Scan for the cell matching the given text and deliver its [x, y] coordinate at center. 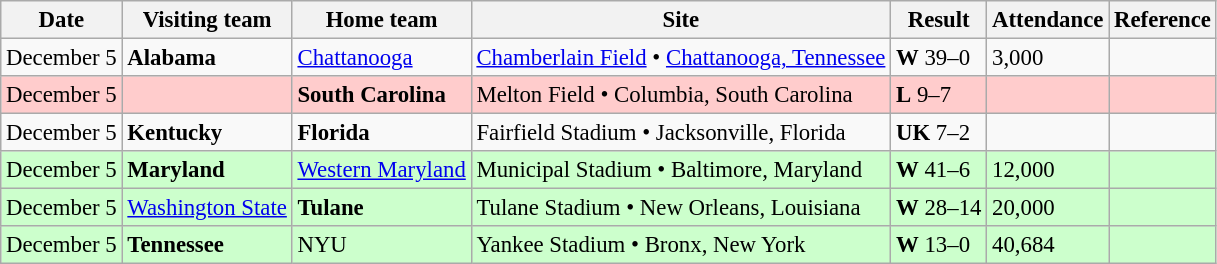
Chattanooga [382, 58]
Reference [1163, 20]
Municipal Stadium • Baltimore, Maryland [681, 170]
NYU [382, 245]
W 13–0 [939, 245]
L 9–7 [939, 95]
Chamberlain Field • Chattanooga, Tennessee [681, 58]
12,000 [1048, 170]
Date [62, 20]
20,000 [1048, 208]
W 39–0 [939, 58]
Washington State [207, 208]
3,000 [1048, 58]
UK 7–2 [939, 133]
Kentucky [207, 133]
Fairfield Stadium • Jacksonville, Florida [681, 133]
Tulane Stadium • New Orleans, Louisiana [681, 208]
Visiting team [207, 20]
Yankee Stadium • Bronx, New York [681, 245]
W 28–14 [939, 208]
Western Maryland [382, 170]
Result [939, 20]
Home team [382, 20]
Melton Field • Columbia, South Carolina [681, 95]
W 41–6 [939, 170]
South Carolina [382, 95]
Florida [382, 133]
40,684 [1048, 245]
Tulane [382, 208]
Tennessee [207, 245]
Attendance [1048, 20]
Maryland [207, 170]
Site [681, 20]
Alabama [207, 58]
